Capture the cell that displays the provided text and extract its [x, y] central coordinate. 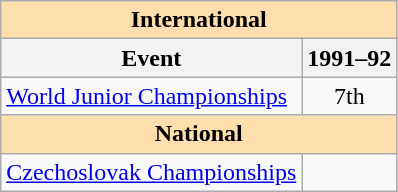
1991–92 [350, 58]
7th [350, 96]
Event [152, 58]
World Junior Championships [152, 96]
National [199, 134]
Czechoslovak Championships [152, 172]
International [199, 20]
